Determine the [x, y] coordinate at the center of the cell enclosing the given text.  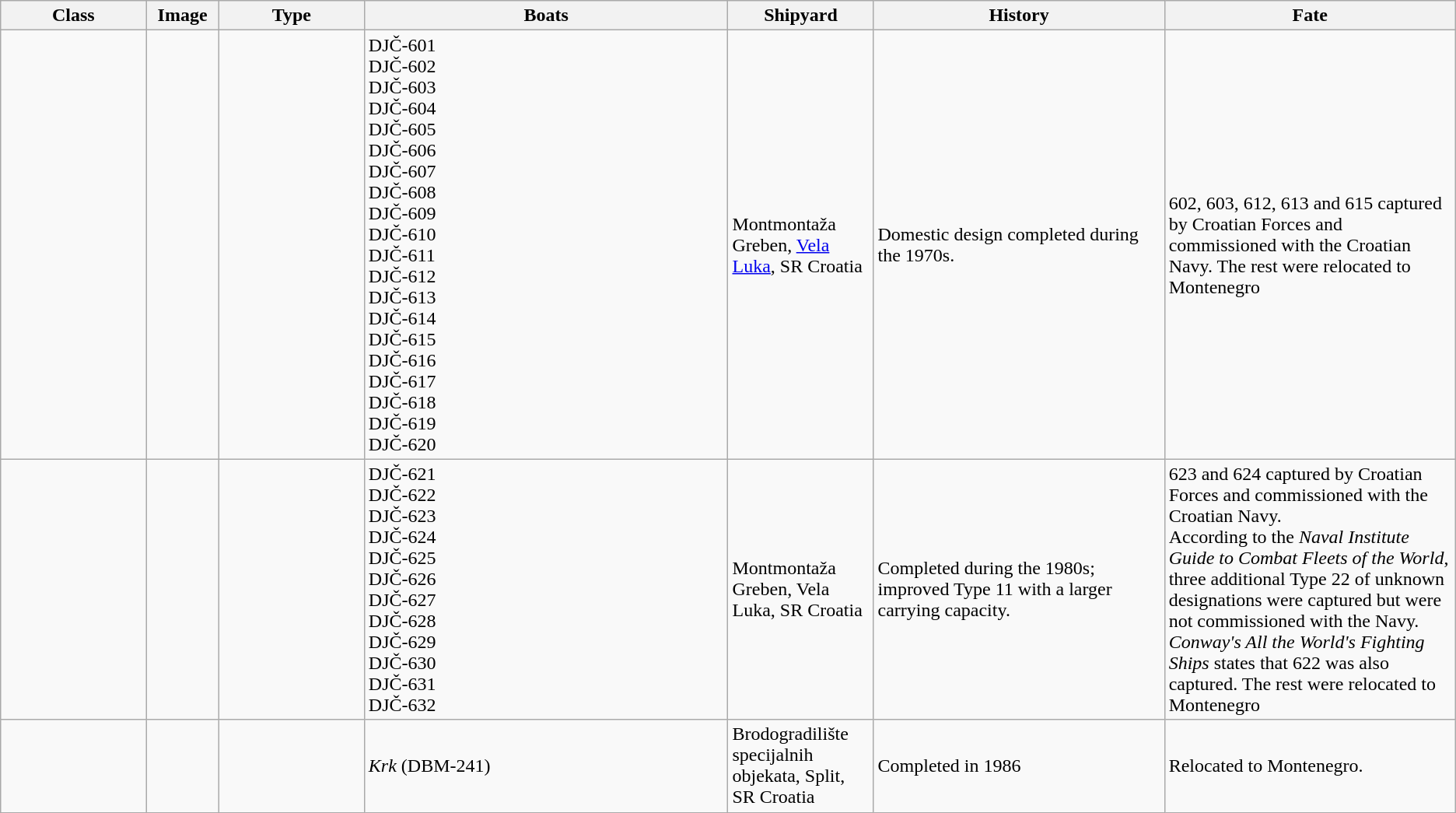
Relocated to Montenegro. [1310, 766]
Domestic design completed during the 1970s. [1019, 244]
Completed in 1986 [1019, 766]
Brodogradilište specijalnih objekata, Split, SR Croatia [801, 766]
Image [183, 16]
Boats [546, 16]
Shipyard [801, 16]
Type [291, 16]
DJČ-621DJČ-622DJČ-623DJČ-624DJČ-625DJČ-626DJČ-627DJČ-628DJČ-629DJČ-630DJČ-631DJČ-632 [546, 590]
Krk (DBM-241) [546, 766]
Completed during the 1980s; improved Type 11 with a larger carrying capacity. [1019, 590]
602, 603, 612, 613 and 615 captured by Croatian Forces and commissioned with the Croatian Navy. The rest were relocated to Montenegro [1310, 244]
DJČ-601DJČ-602DJČ-603DJČ-604DJČ-605DJČ-606DJČ-607DJČ-608DJČ-609DJČ-610DJČ-611DJČ-612DJČ-613DJČ-614DJČ-615DJČ-616DJČ-617DJČ-618DJČ-619DJČ-620 [546, 244]
Class [73, 16]
History [1019, 16]
Fate [1310, 16]
